Pinpoint the cell where the given text exists, returning its (x, y) midpoint coordinate. 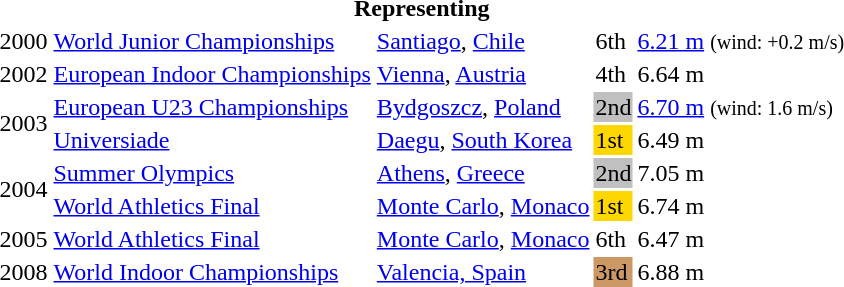
World Junior Championships (212, 41)
World Indoor Championships (212, 272)
Bydgoszcz, Poland (483, 107)
4th (614, 74)
Vienna, Austria (483, 74)
3rd (614, 272)
Athens, Greece (483, 173)
Valencia, Spain (483, 272)
European U23 Championships (212, 107)
Daegu, South Korea (483, 140)
Universiade (212, 140)
Summer Olympics (212, 173)
Santiago, Chile (483, 41)
European Indoor Championships (212, 74)
